Extract the (X, Y) coordinate from the center of the cell holding the provided text.  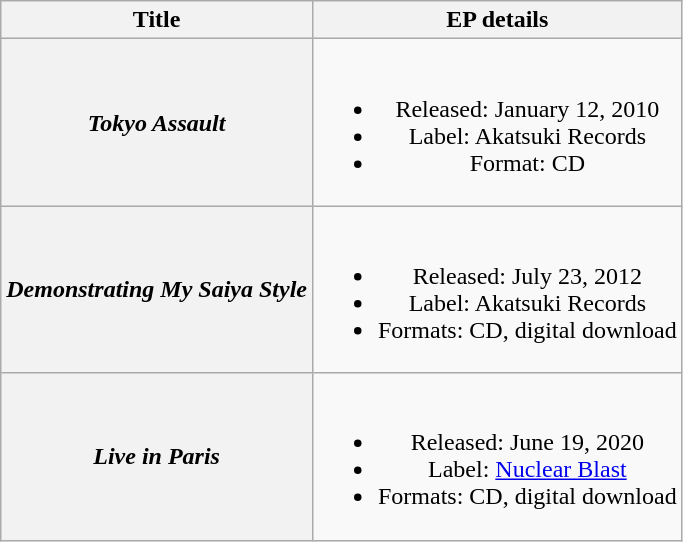
Title (157, 20)
Released: July 23, 2012Label: Akatsuki RecordsFormats: CD, digital download (497, 290)
Released: January 12, 2010Label: Akatsuki RecordsFormat: CD (497, 122)
Tokyo Assault (157, 122)
Released: June 19, 2020Label: Nuclear BlastFormats: CD, digital download (497, 456)
Demonstrating My Saiya Style (157, 290)
Live in Paris (157, 456)
EP details (497, 20)
